Return the [x, y] coordinate for the center point of the cell that contains the specified text.  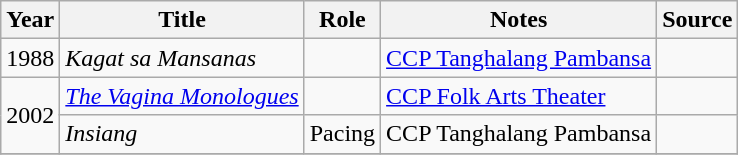
Insiang [182, 134]
Notes [519, 20]
2002 [30, 115]
Year [30, 20]
Title [182, 20]
The Vagina Monologues [182, 96]
Pacing [342, 134]
1988 [30, 58]
Kagat sa Mansanas [182, 58]
CCP Folk Arts Theater [519, 96]
Source [698, 20]
Role [342, 20]
